Find where the given text appears and provide that cell's center as (x, y) coordinate. 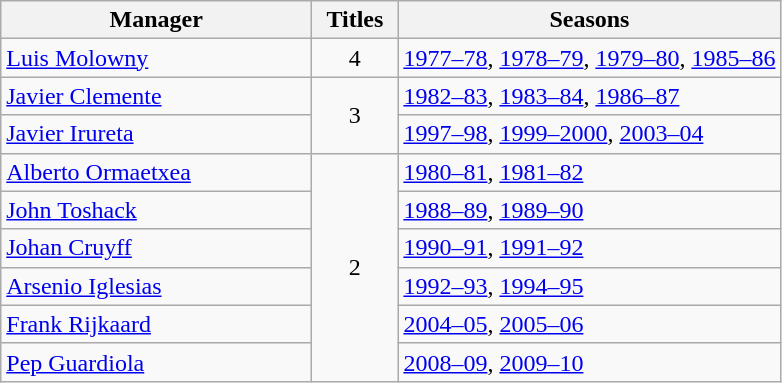
Frank Rijkaard (156, 324)
Arsenio Iglesias (156, 286)
Alberto Ormaetxea (156, 172)
Javier Irureta (156, 134)
John Toshack (156, 210)
4 (355, 58)
1977–78, 1978–79, 1979–80, 1985–86 (590, 58)
1992–93, 1994–95 (590, 286)
Titles (355, 20)
3 (355, 115)
1980–81, 1981–82 (590, 172)
Johan Cruyff (156, 248)
2008–09, 2009–10 (590, 362)
Manager (156, 20)
Pep Guardiola (156, 362)
Javier Clemente (156, 96)
1990–91, 1991–92 (590, 248)
1988–89, 1989–90 (590, 210)
Seasons (590, 20)
1982–83, 1983–84, 1986–87 (590, 96)
2004–05, 2005–06 (590, 324)
2 (355, 267)
1997–98, 1999–2000, 2003–04 (590, 134)
Luis Molowny (156, 58)
